Provide the [x, y] coordinate of the cell's center where the given text is located.  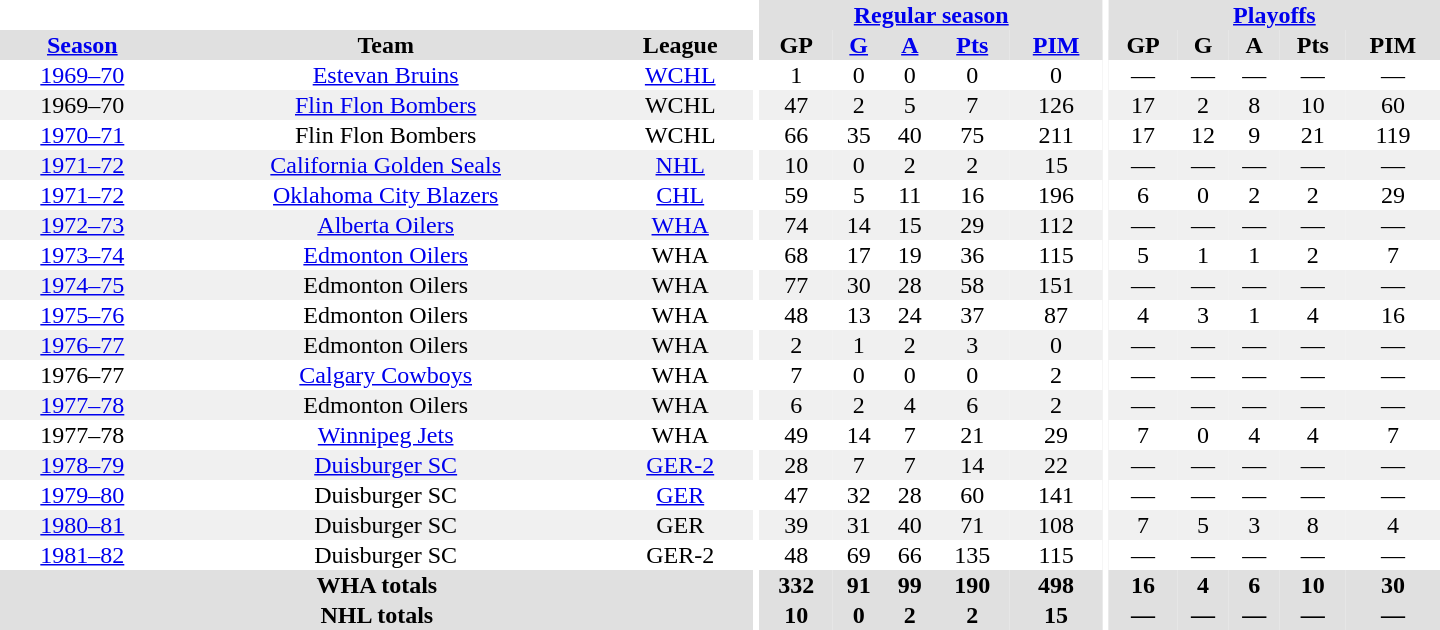
Estevan Bruins [386, 75]
9 [1254, 135]
75 [972, 135]
Team [386, 45]
1981–82 [82, 555]
91 [858, 585]
196 [1056, 195]
71 [972, 525]
59 [796, 195]
69 [858, 555]
League [680, 45]
WHA totals [377, 585]
99 [910, 585]
1972–73 [82, 225]
11 [910, 195]
19 [910, 255]
332 [796, 585]
211 [1056, 135]
135 [972, 555]
74 [796, 225]
49 [796, 435]
1978–79 [82, 465]
13 [858, 315]
126 [1056, 105]
Regular season [931, 15]
77 [796, 285]
112 [1056, 225]
CHL [680, 195]
87 [1056, 315]
12 [1204, 135]
37 [972, 315]
NHL [680, 165]
190 [972, 585]
1970–71 [82, 135]
22 [1056, 465]
Winnipeg Jets [386, 435]
58 [972, 285]
141 [1056, 495]
NHL totals [377, 615]
39 [796, 525]
Alberta Oilers [386, 225]
1974–75 [82, 285]
24 [910, 315]
Calgary Cowboys [386, 375]
1980–81 [82, 525]
Season [82, 45]
68 [796, 255]
35 [858, 135]
1979–80 [82, 495]
1975–76 [82, 315]
Oklahoma City Blazers [386, 195]
31 [858, 525]
Playoffs [1274, 15]
119 [1393, 135]
151 [1056, 285]
32 [858, 495]
1973–74 [82, 255]
498 [1056, 585]
108 [1056, 525]
California Golden Seals [386, 165]
36 [972, 255]
